Identify which cell holds the provided text, then report its [X, Y] central coordinate. 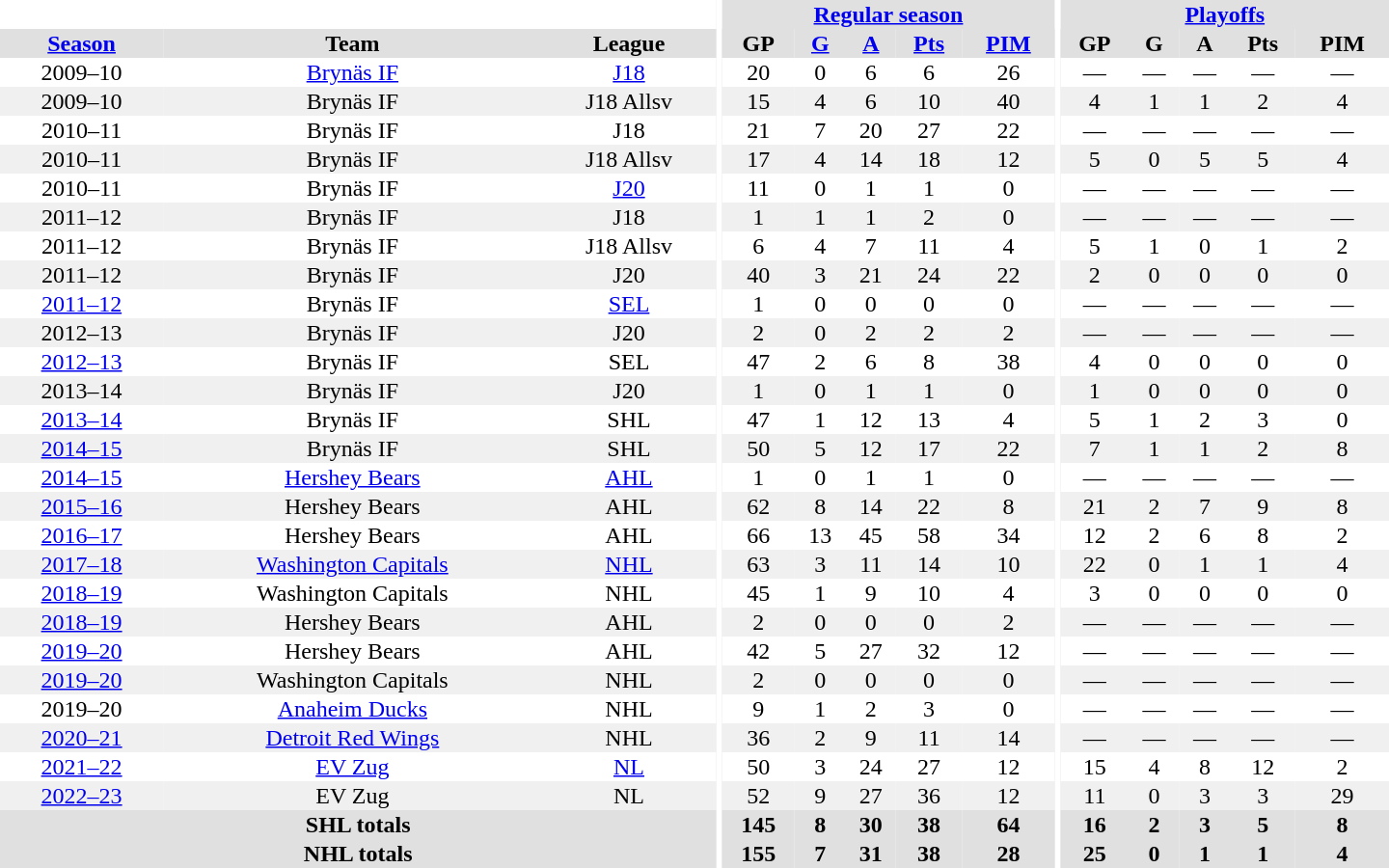
155 [758, 854]
34 [1009, 535]
Anaheim Ducks [352, 709]
29 [1343, 796]
Playoffs [1225, 14]
26 [1009, 72]
63 [758, 564]
SHL totals [358, 825]
31 [871, 854]
52 [758, 796]
66 [758, 535]
2017–18 [81, 564]
2020–21 [81, 738]
18 [929, 159]
2015–16 [81, 506]
2016–17 [81, 535]
Team [352, 43]
NHL totals [358, 854]
16 [1096, 825]
Detroit Red Wings [352, 738]
30 [871, 825]
145 [758, 825]
62 [758, 506]
42 [758, 651]
2022–23 [81, 796]
32 [929, 651]
28 [1009, 854]
25 [1096, 854]
58 [929, 535]
Regular season [887, 14]
2021–22 [81, 767]
64 [1009, 825]
League [629, 43]
Season [81, 43]
